Scan for the cell matching the given text and deliver its [x, y] coordinate at center. 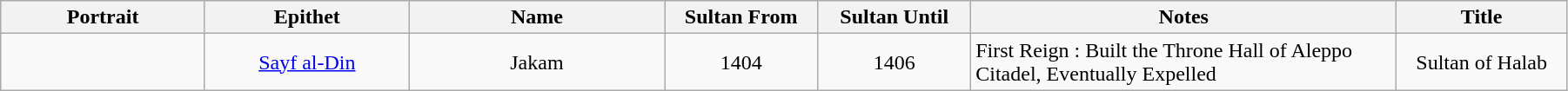
1406 [895, 62]
Sultan Until [895, 17]
1404 [741, 62]
Sultan From [741, 17]
Epithet [306, 17]
Portrait [103, 17]
Name [536, 17]
Sayf al-Din [306, 62]
Title [1482, 17]
Jakam [536, 62]
Sultan of Halab [1482, 62]
First Reign : Built the Throne Hall of Aleppo Citadel, Eventually Expelled [1183, 62]
Notes [1183, 17]
